Return [x, y] of the center of cell containing provided text 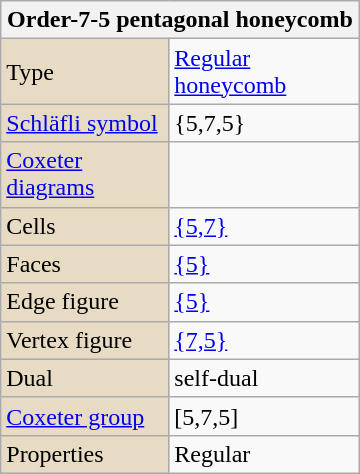
Dual [85, 378]
Edge figure [85, 302]
Regular honeycomb [264, 72]
Faces [85, 264]
Vertex figure [85, 340]
Coxeter group [85, 416]
Regular [264, 454]
{5,7,5} [264, 123]
self-dual [264, 378]
Properties [85, 454]
[5,7,5] [264, 416]
{5,7} [264, 226]
Type [85, 72]
{7,5} [264, 340]
Cells [85, 226]
Coxeter diagrams [85, 174]
Schläfli symbol [85, 123]
Order-7-5 pentagonal honeycomb [180, 20]
